Return [X, Y] of the center of cell containing provided text 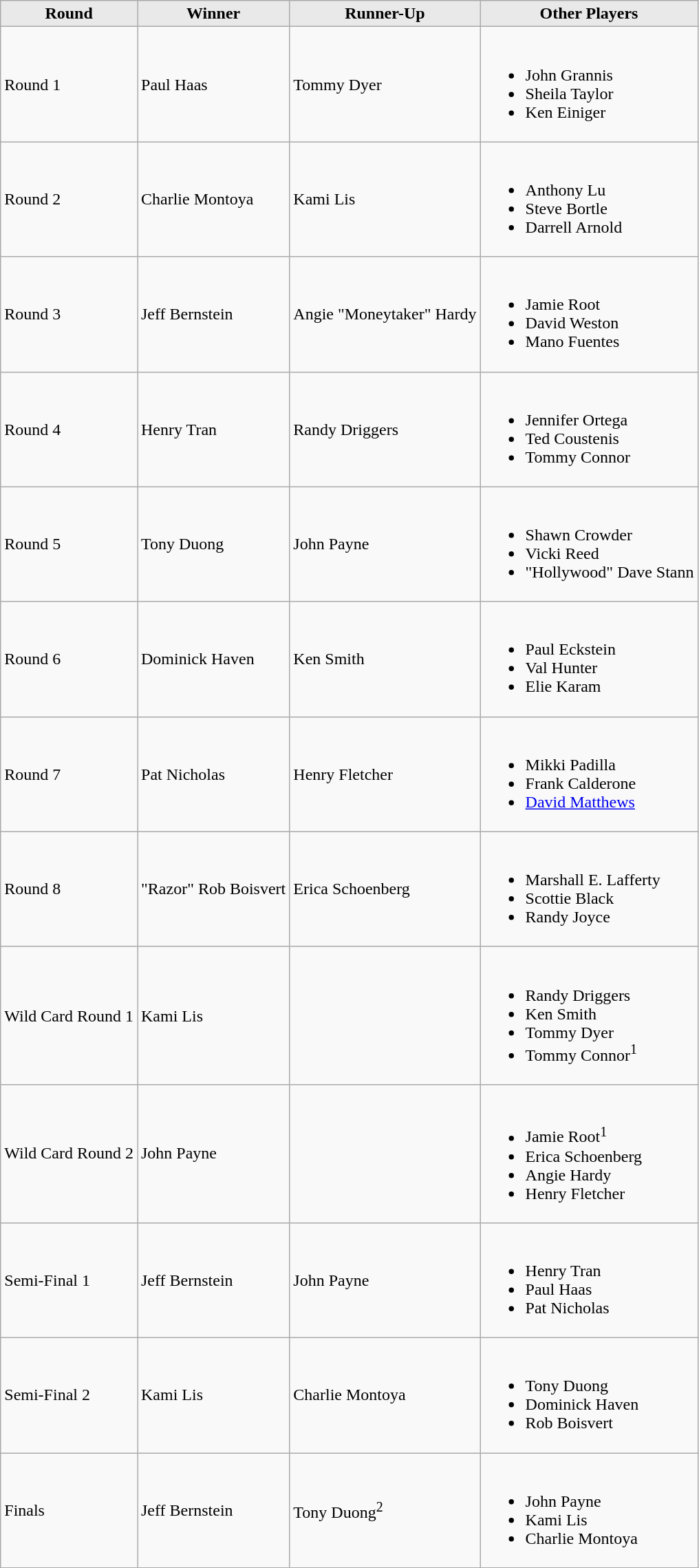
Round 6 [69, 659]
Round 5 [69, 544]
Round 8 [69, 889]
Marshall E. LaffertyScottie BlackRandy Joyce [589, 889]
John PayneKami LisCharlie Montoya [589, 1510]
Runner-Up [385, 14]
Shawn CrowderVicki Reed"Hollywood" Dave Stann [589, 544]
Winner [213, 14]
Wild Card Round 1 [69, 1016]
"Razor" Rob Boisvert [213, 889]
Randy Driggers [385, 430]
Tony DuongDominick HavenRob Boisvert [589, 1395]
John GrannisSheila TaylorKen Einiger [589, 84]
Ken Smith [385, 659]
Henry TranPaul HaasPat Nicholas [589, 1280]
Jamie RootDavid WestonMano Fuentes [589, 314]
Jennifer OrtegaTed CoustenisTommy Connor [589, 430]
Round [69, 14]
Tony Duong [213, 544]
Round 4 [69, 430]
Dominick Haven [213, 659]
Semi-Final 2 [69, 1395]
Anthony LuSteve BortleDarrell Arnold [589, 200]
Pat Nicholas [213, 774]
Paul Haas [213, 84]
Tony Duong2 [385, 1510]
Tommy Dyer [385, 84]
Round 7 [69, 774]
Semi-Final 1 [69, 1280]
Wild Card Round 2 [69, 1154]
Henry Tran [213, 430]
Paul EcksteinVal HunterElie Karam [589, 659]
Randy DriggersKen SmithTommy DyerTommy Connor1 [589, 1016]
Round 2 [69, 200]
Finals [69, 1510]
Round 1 [69, 84]
Other Players [589, 14]
Mikki PadillaFrank CalderoneDavid Matthews [589, 774]
Jamie Root1Erica SchoenbergAngie HardyHenry Fletcher [589, 1154]
Erica Schoenberg [385, 889]
Henry Fletcher [385, 774]
Angie "Moneytaker" Hardy [385, 314]
Round 3 [69, 314]
